Output the [x, y] coordinate of the center of the cell containing the given text.  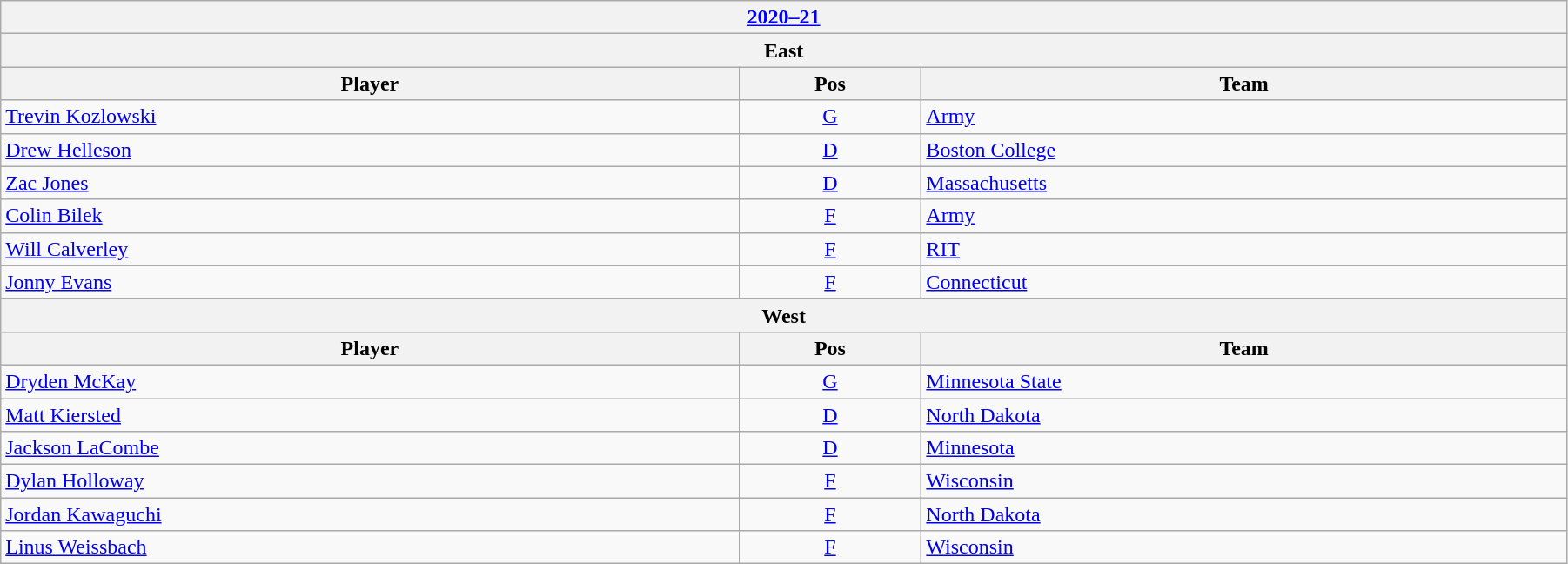
2020–21 [784, 17]
Matt Kiersted [370, 415]
West [784, 315]
Connecticut [1244, 282]
Colin Bilek [370, 216]
Will Calverley [370, 249]
Trevin Kozlowski [370, 117]
Minnesota State [1244, 381]
Linus Weissbach [370, 547]
Massachusetts [1244, 183]
Jonny Evans [370, 282]
Dylan Holloway [370, 481]
Dryden McKay [370, 381]
RIT [1244, 249]
Minnesota [1244, 448]
Jackson LaCombe [370, 448]
Jordan Kawaguchi [370, 514]
East [784, 50]
Boston College [1244, 150]
Drew Helleson [370, 150]
Zac Jones [370, 183]
